Detect which cell encompasses the target text, then output its (x, y) center coordinate. 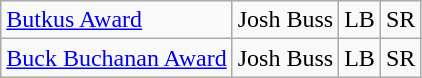
Buck Buchanan Award (116, 58)
Butkus Award (116, 20)
